Determine the (X, Y) coordinate at the center of the cell enclosing the given text.  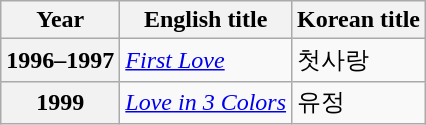
English title (206, 20)
1996–1997 (60, 60)
Year (60, 20)
Love in 3 Colors (206, 102)
1999 (60, 102)
유정 (359, 102)
First Love (206, 60)
Korean title (359, 20)
첫사랑 (359, 60)
